Pinpoint the cell where the given text exists, returning its [X, Y] midpoint coordinate. 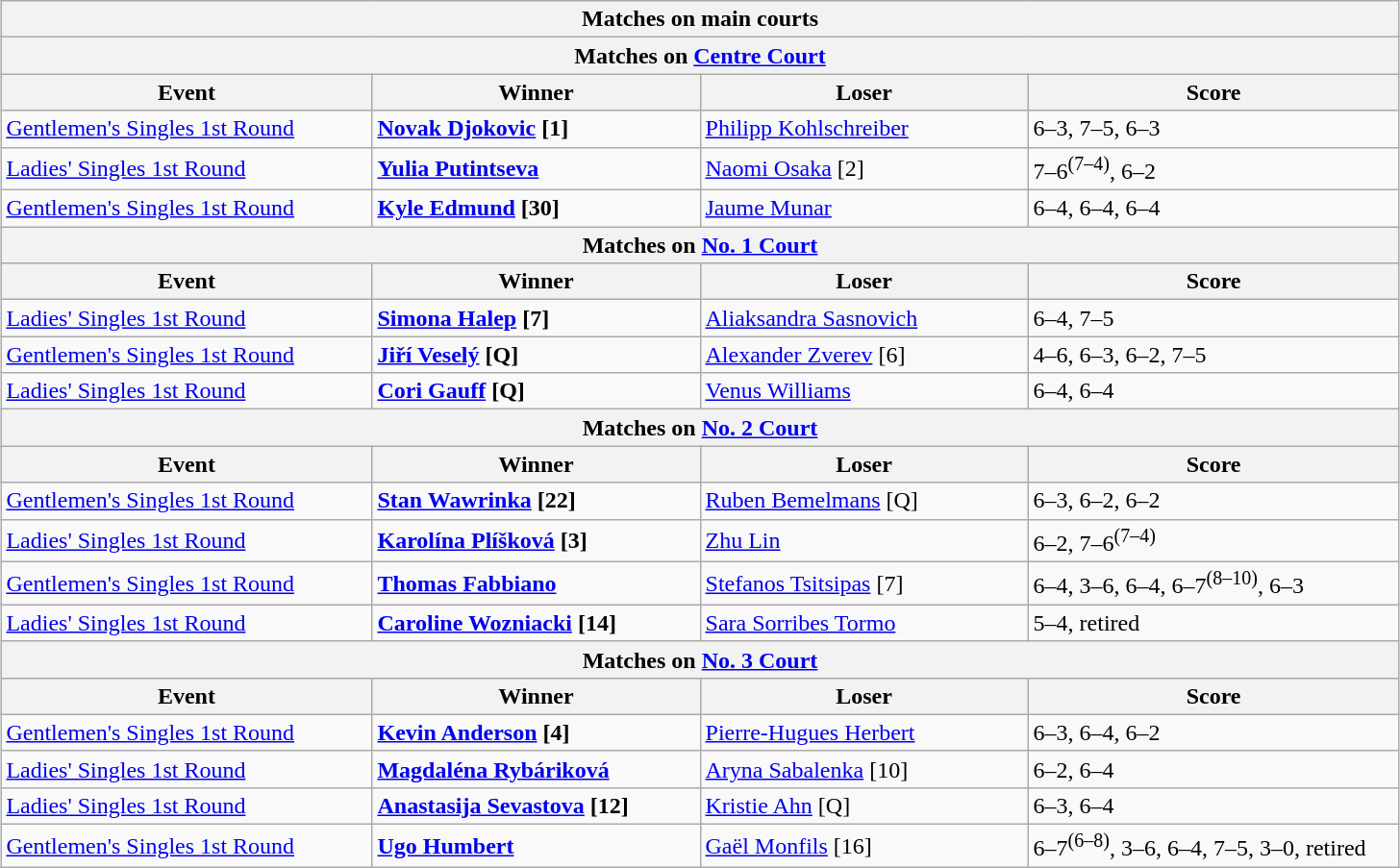
6–2, 7–6(7–4) [1213, 540]
6–4, 6–4 [1213, 391]
Stefanos Tsitsipas [7] [863, 584]
Simona Halep [7] [537, 318]
Anastasija Sevastova [12] [537, 806]
Kevin Anderson [4] [537, 732]
6–3, 6–4 [1213, 806]
Ruben Bemelmans [Q] [863, 501]
Philipp Kohlschreiber [863, 129]
6–4, 6–4, 6–4 [1213, 209]
7–6(7–4), 6–2 [1213, 169]
Gaël Monfils [16] [863, 846]
6–3, 7–5, 6–3 [1213, 129]
Caroline Wozniacki [14] [537, 623]
Karolína Plíšková [3] [537, 540]
Naomi Osaka [2] [863, 169]
Zhu Lin [863, 540]
Cori Gauff [Q] [537, 391]
Matches on No. 2 Court [700, 428]
Kristie Ahn [Q] [863, 806]
6–3, 6–2, 6–2 [1213, 501]
Venus Williams [863, 391]
Matches on No. 3 Court [700, 659]
Aliaksandra Sasnovich [863, 318]
Stan Wawrinka [22] [537, 501]
5–4, retired [1213, 623]
Novak Djokovic [1] [537, 129]
Alexander Zverev [6] [863, 355]
Pierre-Hugues Herbert [863, 732]
6–7(6–8), 3–6, 6–4, 7–5, 3–0, retired [1213, 846]
Aryna Sabalenka [10] [863, 769]
6–3, 6–4, 6–2 [1213, 732]
Kyle Edmund [30] [537, 209]
Matches on main courts [700, 19]
Jiří Veselý [Q] [537, 355]
4–6, 6–3, 6–2, 7–5 [1213, 355]
6–2, 6–4 [1213, 769]
6–4, 7–5 [1213, 318]
Matches on Centre Court [700, 56]
Yulia Putintseva [537, 169]
Sara Sorribes Tormo [863, 623]
Matches on No. 1 Court [700, 245]
Magdaléna Rybáriková [537, 769]
Jaume Munar [863, 209]
Ugo Humbert [537, 846]
Thomas Fabbiano [537, 584]
6–4, 3–6, 6–4, 6–7(8–10), 6–3 [1213, 584]
